Extract the (X, Y) coordinate from the center of the cell holding the provided text.  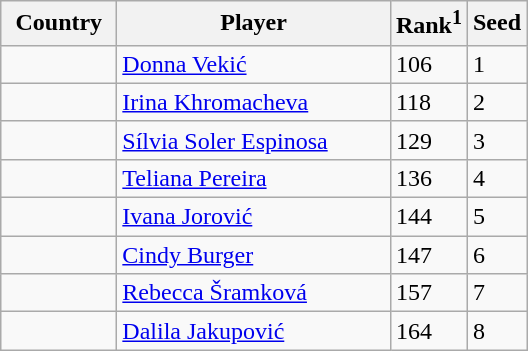
4 (496, 178)
129 (428, 140)
5 (496, 217)
106 (428, 64)
Country (59, 24)
Teliana Pereira (254, 178)
144 (428, 217)
8 (496, 331)
Player (254, 24)
1 (496, 64)
157 (428, 293)
164 (428, 331)
136 (428, 178)
Rank1 (428, 24)
Sílvia Soler Espinosa (254, 140)
6 (496, 255)
118 (428, 102)
147 (428, 255)
Dalila Jakupović (254, 331)
3 (496, 140)
Rebecca Šramková (254, 293)
2 (496, 102)
Cindy Burger (254, 255)
Donna Vekić (254, 64)
7 (496, 293)
Irina Khromacheva (254, 102)
Seed (496, 24)
Ivana Jorović (254, 217)
